Identify which cell holds the provided text, then report its [x, y] central coordinate. 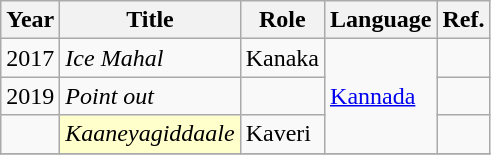
Year [30, 20]
2019 [30, 96]
Title [150, 20]
Point out [150, 96]
Kaveri [282, 134]
Role [282, 20]
Kanaka [282, 58]
Kaaneyagiddaale [150, 134]
2017 [30, 58]
Ref. [464, 20]
Ice Mahal [150, 58]
Kannada [381, 96]
Language [381, 20]
